Find where the given text appears and provide that cell's center as [x, y] coordinate. 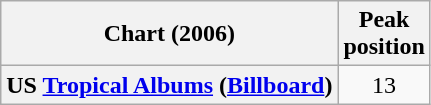
Chart (2006) [170, 34]
Peak position [384, 34]
13 [384, 85]
US Tropical Albums (Billboard) [170, 85]
